Detect which cell encompasses the target text, then output its [X, Y] center coordinate. 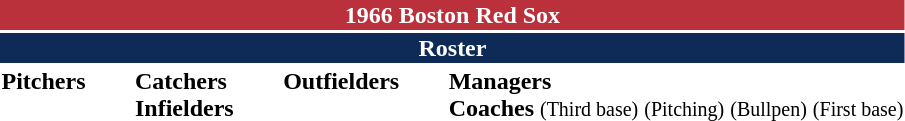
1966 Boston Red Sox [452, 15]
Roster [452, 48]
